Search for the cell housing the specified text and yield its [x, y] center coordinate. 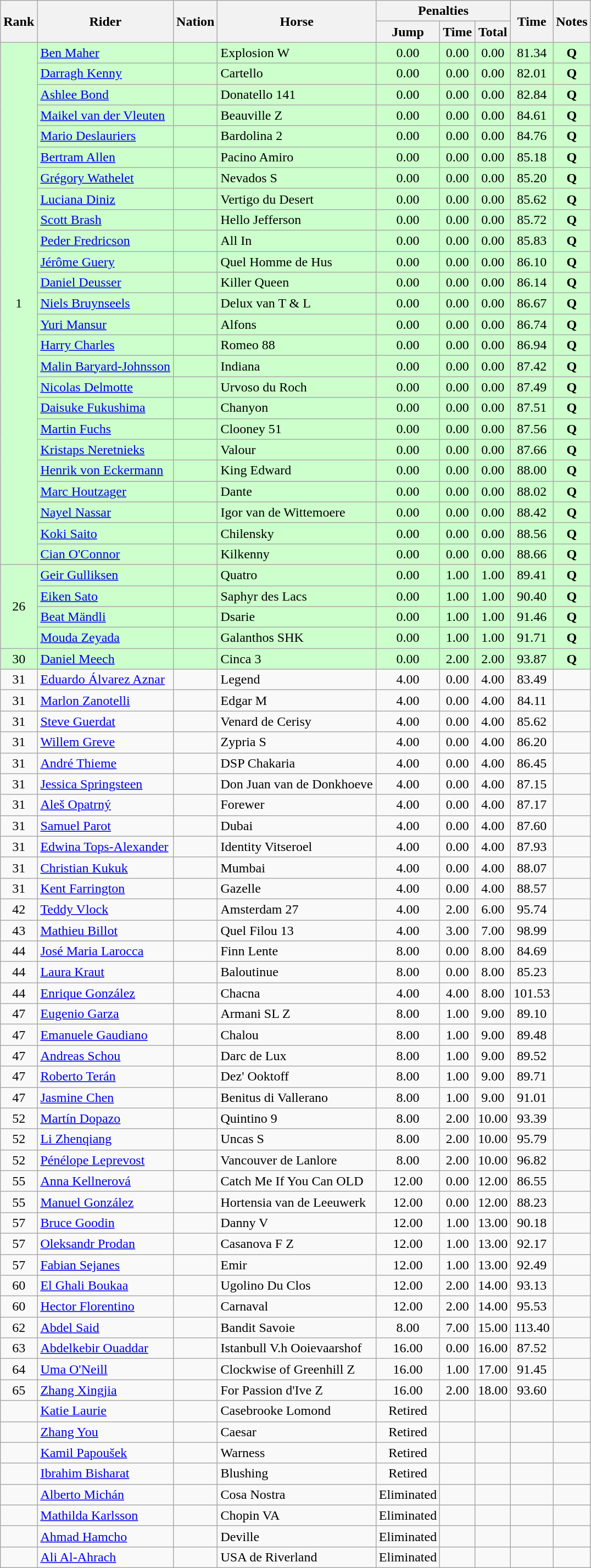
Dez' Ooktoff [297, 1077]
Chanyon [297, 408]
Eugenio Garza [105, 1014]
Koki Saito [105, 533]
82.01 [532, 74]
Rank [19, 21]
Hortensia van de Leeuwerk [297, 1202]
86.10 [532, 262]
Eduardo Álvarez Aznar [105, 680]
Aleš Opatrný [105, 805]
63 [19, 1348]
Quel Homme de Hus [297, 262]
113.40 [532, 1328]
Hector Florentino [105, 1307]
Kristaps Neretnieks [105, 450]
92.49 [532, 1264]
88.66 [532, 554]
Istanbull V.h Ooievaarshof [297, 1348]
Mathilda Karlsson [105, 1515]
96.82 [532, 1160]
José Maria Larocca [105, 951]
Chilensky [297, 533]
87.51 [532, 408]
Ben Maher [105, 53]
Ibrahim Bisharat [105, 1474]
88.42 [532, 512]
82.84 [532, 94]
92.17 [532, 1244]
Horse [297, 21]
65 [19, 1390]
Malin Baryard-Johnsson [105, 366]
84.61 [532, 115]
Quatro [297, 575]
95.53 [532, 1307]
Emanuele Gaudiano [105, 1035]
Igor van de Wittemoere [297, 512]
88.00 [532, 471]
Darragh Kenny [105, 74]
Rider [105, 21]
Marc Houtzager [105, 491]
86.45 [532, 763]
6.00 [493, 909]
64 [19, 1369]
El Ghali Boukaa [105, 1286]
Danny V [297, 1223]
Hello Jefferson [297, 220]
DSP Chakaria [297, 763]
Mumbai [297, 867]
Roberto Terán [105, 1077]
Daniel Meech [105, 659]
Anna Kellnerová [105, 1181]
Dante [297, 491]
30 [19, 659]
Cian O'Connor [105, 554]
Chacna [297, 993]
Venard de Cerisy [297, 721]
Uma O'Neill [105, 1369]
87.93 [532, 847]
Teddy Vlock [105, 909]
Edwina Tops-Alexander [105, 847]
Scott Brash [105, 220]
89.48 [532, 1035]
88.56 [532, 533]
26 [19, 606]
Carnaval [297, 1307]
Eiken Sato [105, 596]
Enrique González [105, 993]
Daniel Deusser [105, 283]
89.71 [532, 1077]
Yuri Mansur [105, 324]
89.41 [532, 575]
85.23 [532, 972]
Daisuke Fukushima [105, 408]
Nation [196, 21]
Ali Al-Ahrach [105, 1557]
Clockwise of Greenhill Z [297, 1369]
84.76 [532, 136]
62 [19, 1328]
Kamil Papoušek [105, 1453]
Cinca 3 [297, 659]
86.94 [532, 345]
Manuel González [105, 1202]
89.52 [532, 1056]
89.10 [532, 1014]
Don Juan van de Donkhoeve [297, 784]
Mouda Zeyada [105, 638]
Baloutinue [297, 972]
95.74 [532, 909]
Caesar [297, 1432]
Quel Filou 13 [297, 931]
Grégory Wathelet [105, 178]
Identity Vitseroel [297, 847]
93.87 [532, 659]
Niels Bruynseels [105, 304]
87.42 [532, 366]
85.72 [532, 220]
Abdelkebir Ouaddar [105, 1348]
Benitus di Vallerano [297, 1097]
87.17 [532, 805]
91.45 [532, 1369]
Samuel Parot [105, 826]
Ahmad Hamcho [105, 1536]
85.18 [532, 157]
Saphyr des Lacs [297, 596]
Casebrooke Lomond [297, 1411]
Katie Laurie [105, 1411]
USA de Riverland [297, 1557]
90.40 [532, 596]
Blushing [297, 1474]
Henrik von Eckermann [105, 471]
Harry Charles [105, 345]
Cosa Nostra [297, 1494]
95.79 [532, 1139]
Willem Greve [105, 742]
Jasmine Chen [105, 1097]
84.69 [532, 951]
87.56 [532, 429]
Zypria S [297, 742]
42 [19, 909]
86.55 [532, 1181]
Martín Dopazo [105, 1118]
Ugolino Du Clos [297, 1286]
86.74 [532, 324]
Nicolas Delmotte [105, 387]
Delux van T & L [297, 304]
93.13 [532, 1286]
Pacino Amiro [297, 157]
Beauville Z [297, 115]
Gazelle [297, 888]
Ashlee Bond [105, 94]
86.67 [532, 304]
Darc de Lux [297, 1056]
87.52 [532, 1348]
Cartello [297, 74]
Dsarie [297, 617]
15.00 [493, 1328]
91.46 [532, 617]
Finn Lente [297, 951]
Christian Kukuk [105, 867]
Alberto Michán [105, 1494]
Jérôme Guery [105, 262]
83.49 [532, 680]
Oleksandr Prodan [105, 1244]
Vertigo du Desert [297, 199]
88.57 [532, 888]
All In [297, 240]
86.20 [532, 742]
Legend [297, 680]
Laura Kraut [105, 972]
Dubai [297, 826]
Jessica Springsteen [105, 784]
87.66 [532, 450]
88.02 [532, 491]
Galanthos SHK [297, 638]
1 [19, 304]
91.01 [532, 1097]
Alfons [297, 324]
Catch Me If You Can OLD [297, 1181]
Jump [408, 32]
Explosion W [297, 53]
Mario Deslauriers [105, 136]
43 [19, 931]
Donatello 141 [297, 94]
Nayel Nassar [105, 512]
86.14 [532, 283]
91.71 [532, 638]
Maikel van der Vleuten [105, 115]
Urvoso du Roch [297, 387]
Total [493, 32]
Andreas Schou [105, 1056]
Quintino 9 [297, 1118]
Luciana Diniz [105, 199]
Marlon Zanotelli [105, 701]
85.83 [532, 240]
Steve Guerdat [105, 721]
84.11 [532, 701]
87.60 [532, 826]
Amsterdam 27 [297, 909]
Kent Farrington [105, 888]
Abdel Said [105, 1328]
Warness [297, 1453]
93.39 [532, 1118]
Romeo 88 [297, 345]
Peder Fredricson [105, 240]
Martin Fuchs [105, 429]
Clooney 51 [297, 429]
Emir [297, 1264]
Chopin VA [297, 1515]
Geir Gulliksen [105, 575]
Bertram Allen [105, 157]
Edgar M [297, 701]
101.53 [532, 993]
Fabian Sejanes [105, 1264]
93.60 [532, 1390]
87.15 [532, 784]
85.20 [532, 178]
Zhang Xingjia [105, 1390]
Bandit Savoie [297, 1328]
17.00 [493, 1369]
Kilkenny [297, 554]
Li Zhenqiang [105, 1139]
Vancouver de Lanlore [297, 1160]
Pénélope Leprevost [105, 1160]
88.07 [532, 867]
81.34 [532, 53]
Forewer [297, 805]
Deville [297, 1536]
Zhang You [105, 1432]
Indiana [297, 366]
Chalou [297, 1035]
Valour [297, 450]
Notes [572, 21]
87.49 [532, 387]
Armani SL Z [297, 1014]
Beat Mändli [105, 617]
18.00 [493, 1390]
Bardolina 2 [297, 136]
Nevados S [297, 178]
90.18 [532, 1223]
André Thieme [105, 763]
Casanova F Z [297, 1244]
Mathieu Billot [105, 931]
Penalties [443, 11]
King Edward [297, 471]
Uncas S [297, 1139]
98.99 [532, 931]
For Passion d'Ive Z [297, 1390]
Killer Queen [297, 283]
Bruce Goodin [105, 1223]
3.00 [458, 931]
88.23 [532, 1202]
